Return the (X, Y) coordinate for the center point of the cell that contains the specified text.  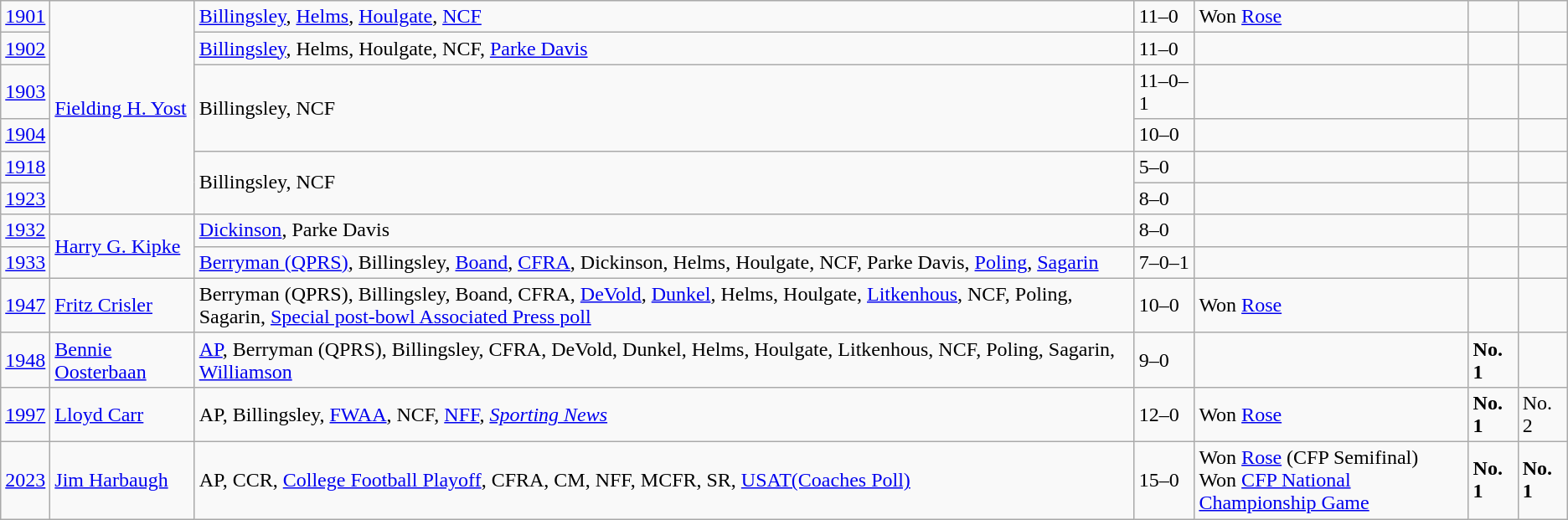
Bennie Oosterbaan (122, 360)
Berryman (QPRS), Billingsley, Boand, CFRA, DeVold, Dunkel, Helms, Houlgate, Litkenhous, NCF, Poling, Sagarin, Special post-bowl Associated Press poll (664, 305)
1918 (25, 167)
1932 (25, 230)
1923 (25, 198)
11–0–1 (1164, 92)
5–0 (1164, 167)
AP, Billingsley, FWAA, NCF, NFF, Sporting News (664, 414)
1933 (25, 262)
Fielding H. Yost (122, 107)
Jim Harbaugh (122, 480)
Billingsley, Helms, Houlgate, NCF, Parke Davis (664, 49)
Berryman (QPRS), Billingsley, Boand, CFRA, Dickinson, Helms, Houlgate, NCF, Parke Davis, Poling, Sagarin (664, 262)
1902 (25, 49)
1947 (25, 305)
2023 (25, 480)
1904 (25, 135)
1997 (25, 414)
Fritz Crisler (122, 305)
AP, Berryman (QPRS), Billingsley, CFRA, DeVold, Dunkel, Helms, Houlgate, Litkenhous, NCF, Poling, Sagarin, Williamson (664, 360)
7–0–1 (1164, 262)
1901 (25, 17)
AP, CCR, College Football Playoff, CFRA, CM, NFF, MCFR, SR, USAT(Coaches Poll) (664, 480)
12–0 (1164, 414)
Lloyd Carr (122, 414)
Harry G. Kipke (122, 246)
Billingsley, Helms, Houlgate, NCF (664, 17)
9–0 (1164, 360)
1948 (25, 360)
1903 (25, 92)
No. 2 (1543, 414)
Won Rose (CFP Semifinal)Won CFP National Championship Game (1332, 480)
Dickinson, Parke Davis (664, 230)
15–0 (1164, 480)
